Scan for the cell matching the given text and deliver its (X, Y) coordinate at center. 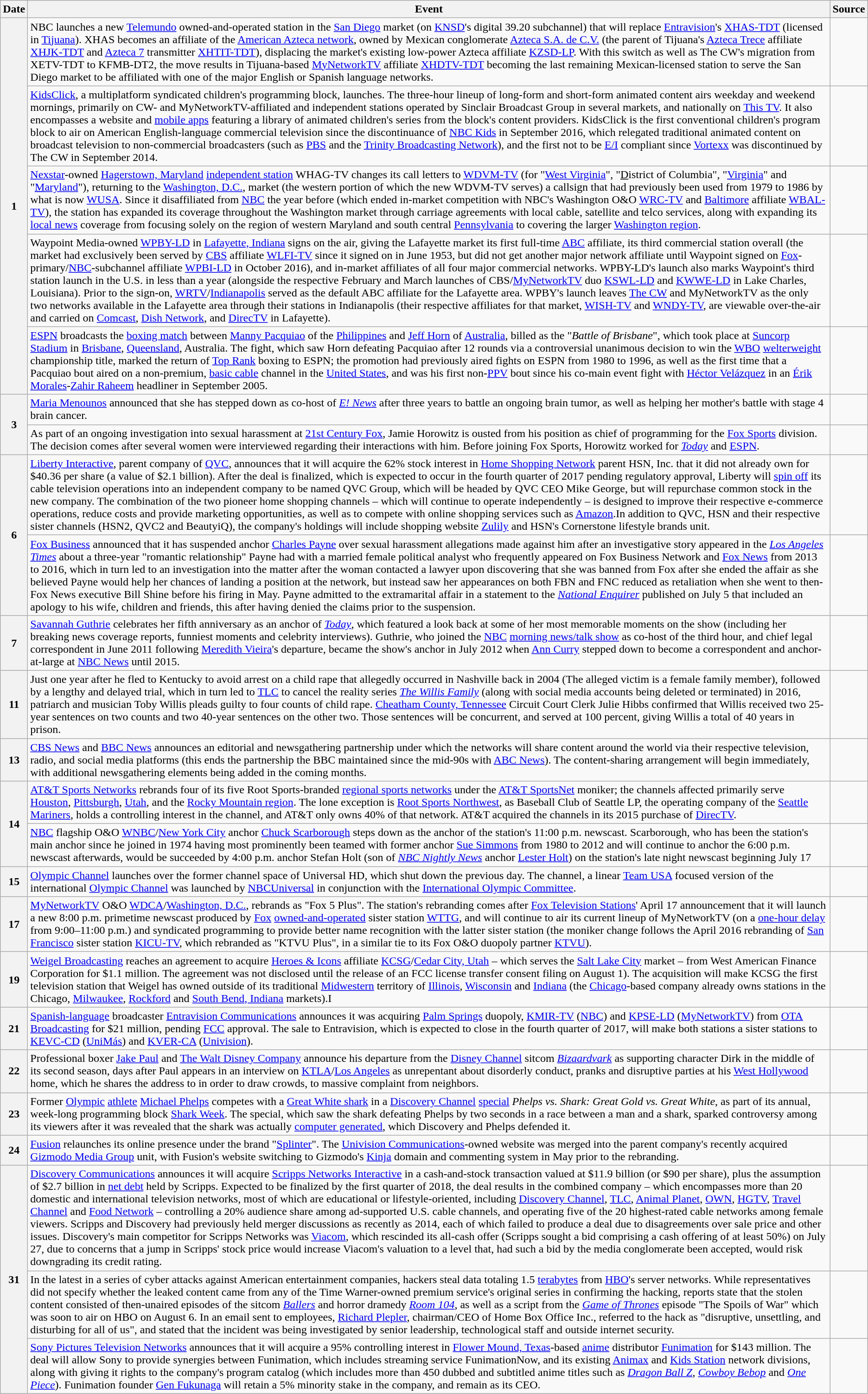
13 (14, 760)
17 (14, 924)
Date (14, 9)
22 (14, 1071)
7 (14, 643)
11 (14, 704)
Source (849, 9)
14 (14, 824)
31 (14, 1279)
Event (429, 9)
23 (14, 1114)
24 (14, 1150)
3 (14, 424)
15 (14, 881)
6 (14, 535)
21 (14, 1028)
1 (14, 206)
19 (14, 980)
